Identify which cell holds the provided text, then report its (x, y) central coordinate. 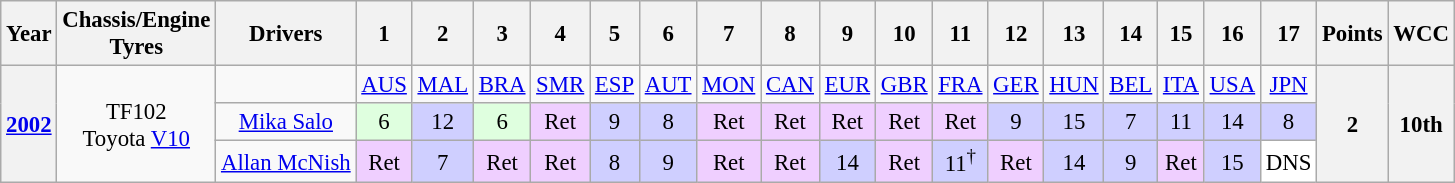
MON (729, 85)
ITA (1182, 85)
GBR (904, 85)
1 (384, 34)
BRA (502, 85)
AUS (384, 85)
Year (29, 34)
17 (1288, 34)
MAL (442, 85)
11† (960, 162)
10 (904, 34)
Drivers (286, 34)
10th (1421, 124)
EUR (847, 85)
5 (615, 34)
BEL (1131, 85)
Chassis/EngineTyres (136, 34)
TF102Toyota V10 (136, 124)
SMR (560, 85)
13 (1074, 34)
GER (1016, 85)
3 (502, 34)
WCC (1421, 34)
Mika Salo (286, 122)
ESP (615, 85)
Allan McNish (286, 162)
4 (560, 34)
16 (1232, 34)
FRA (960, 85)
DNS (1288, 162)
USA (1232, 85)
Points (1352, 34)
JPN (1288, 85)
CAN (790, 85)
HUN (1074, 85)
2002 (29, 124)
AUT (668, 85)
